From the cell containing the given text, extract its center point as (x, y) coordinate. 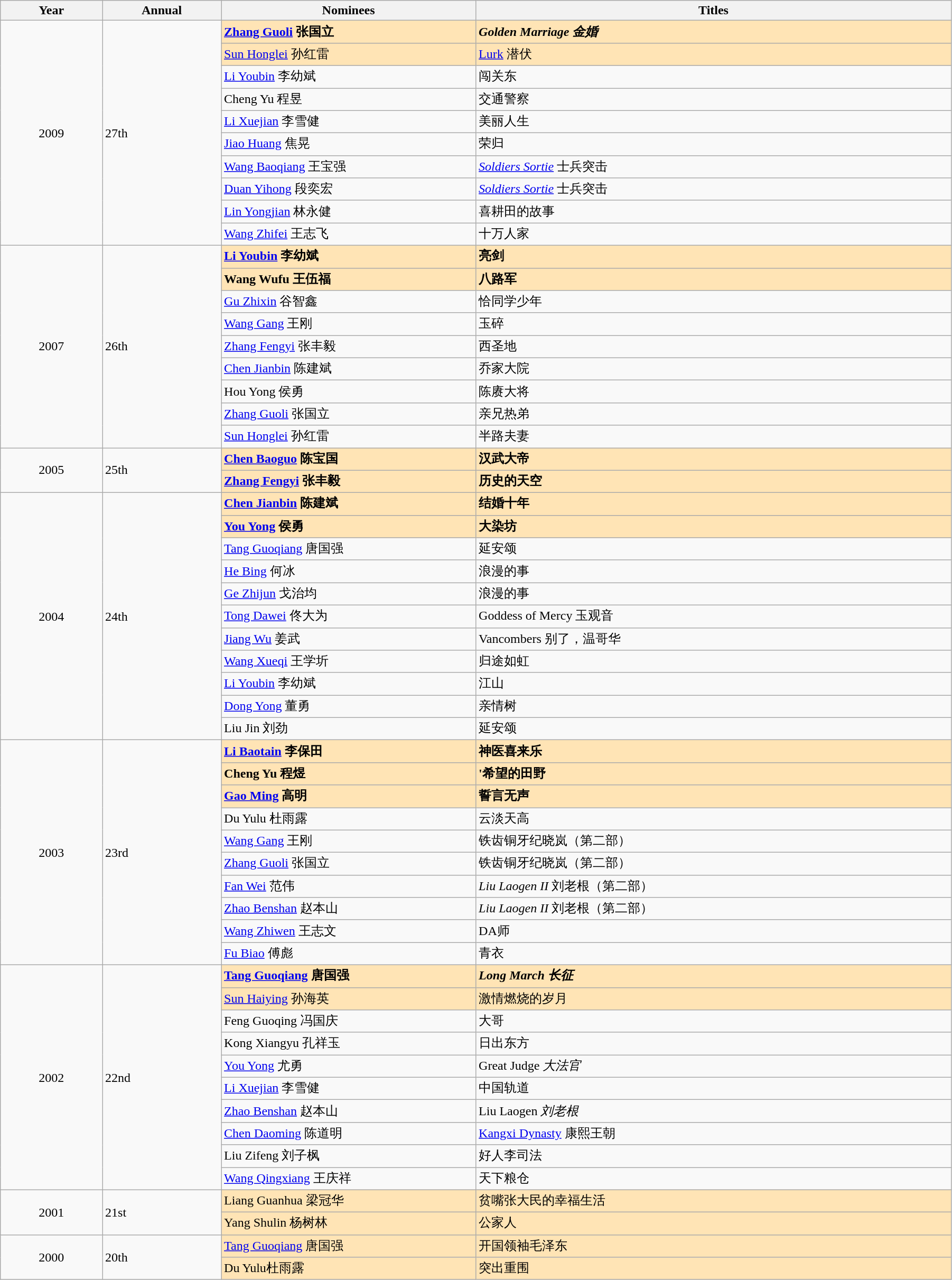
亲兄热弟 (714, 414)
荣归 (714, 145)
Chen Daoming 陈道明 (349, 1134)
22nd (162, 1077)
Gu Zhixin 谷智鑫 (349, 302)
十万人家 (714, 235)
Cheng Yu 程昱 (349, 99)
Annual (162, 11)
Wang Xueqi 王学圻 (349, 661)
2005 (52, 470)
Kong Xiangyu 孔祥玉 (349, 1044)
Liu Jin 刘劲 (349, 729)
誓言无声 (714, 797)
Kangxi Dynasty 康熙王朝 (714, 1134)
玉碎 (714, 324)
Dong Yong 董勇 (349, 707)
Titles (714, 11)
江山 (714, 684)
Li Baotain 李保田 (349, 751)
云淡天高 (714, 819)
大哥 (714, 1022)
Liu Laogen 刘老根 (714, 1111)
Wang Zhiwen 王志文 (349, 931)
青衣 (714, 954)
Feng Guoqing 冯国庆 (349, 1022)
25th (162, 470)
半路夫妻 (714, 436)
Long March 长征 (714, 976)
21st (162, 1212)
DA师 (714, 931)
Jiao Huang 焦晃 (349, 145)
27th (162, 133)
Chen Baoguo 陈宝国 (349, 460)
Du Yulu 杜雨露 (349, 819)
亮剑 (714, 257)
23rd (162, 853)
归途如虹 (714, 661)
贫嘴张大民的幸福生活 (714, 1201)
八路军 (714, 279)
2000 (52, 1257)
Nominees (349, 11)
突出重围 (714, 1269)
结婚十年 (714, 504)
Gao Ming 高明 (349, 797)
美丽人生 (714, 122)
好人李司法 (714, 1156)
Wang Wufu 王伍福 (349, 279)
You Yong 尤勇 (349, 1066)
神医喜来乐 (714, 751)
亲情树 (714, 707)
20th (162, 1257)
'希望的田野 (714, 773)
汉武大帝 (714, 460)
2004 (52, 616)
Fu Biao 傅彪 (349, 954)
恰同学少年 (714, 302)
2003 (52, 853)
Duan Yihong 段奕宏 (349, 189)
中国轨道 (714, 1088)
大染坊 (714, 526)
Year (52, 11)
2002 (52, 1077)
Du Yulu杜雨露 (349, 1269)
喜耕田的故事 (714, 211)
历史的天空 (714, 482)
Cheng Yu 程煜 (349, 773)
He Bing 何冰 (349, 572)
You Yong 侯勇 (349, 526)
Fan Wei 范伟 (349, 886)
公家人 (714, 1223)
Lurk 潜伏 (714, 54)
24th (162, 616)
Liang Guanhua 梁冠华 (349, 1201)
Sun Haiying 孙海英 (349, 998)
Tong Dawei 佟大为 (349, 616)
Yang Shulin 杨树林 (349, 1223)
Hou Yong 侯勇 (349, 392)
Wang Qingxiang 王庆祥 (349, 1179)
2009 (52, 133)
2001 (52, 1212)
2007 (52, 347)
西圣地 (714, 347)
Lin Yongjian 林永健 (349, 211)
Jiang Wu 姜武 (349, 639)
Goddess of Mercy 玉观音 (714, 616)
Wang Baoqiang 王宝强 (349, 167)
交通警察 (714, 99)
天下粮仓 (714, 1179)
26th (162, 347)
Great Judge 大法官 (714, 1066)
闯关东 (714, 77)
Liu Zifeng 刘子枫 (349, 1156)
开国领袖毛泽东 (714, 1246)
Golden Marriage 金婚 (714, 32)
陈赓大将 (714, 392)
Ge Zhijun 戈治均 (349, 594)
Vancombers 别了，温哥华 (714, 639)
激情燃烧的岁月 (714, 998)
乔家大院 (714, 369)
Wang Zhifei 王志飞 (349, 235)
日出东方 (714, 1044)
